Extract the [x, y] coordinate from the center of the cell holding the provided text.  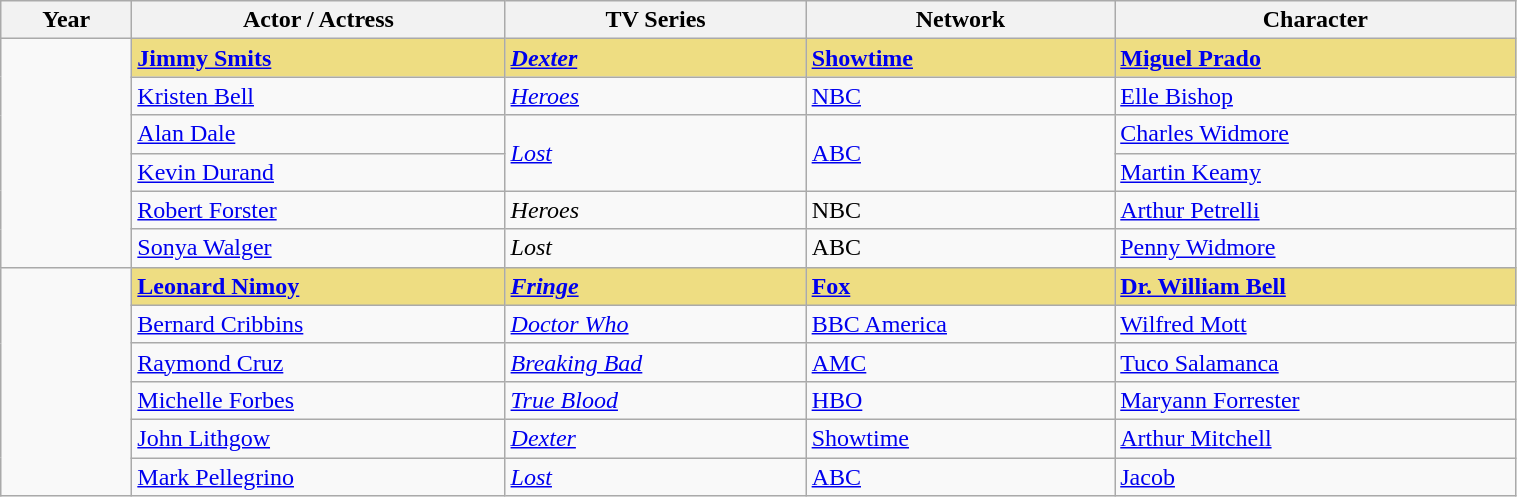
Elle Bishop [1316, 96]
Miguel Prado [1316, 58]
Mark Pellegrino [318, 477]
BBC America [960, 324]
John Lithgow [318, 438]
Doctor Who [656, 324]
Jimmy Smits [318, 58]
True Blood [656, 400]
Charles Widmore [1316, 134]
Kevin Durand [318, 172]
Kristen Bell [318, 96]
AMC [960, 362]
Year [66, 20]
Maryann Forrester [1316, 400]
Michelle Forbes [318, 400]
TV Series [656, 20]
Penny Widmore [1316, 248]
Dr. William Bell [1316, 286]
Leonard Nimoy [318, 286]
Arthur Mitchell [1316, 438]
Character [1316, 20]
Raymond Cruz [318, 362]
Network [960, 20]
Martin Keamy [1316, 172]
Fox [960, 286]
Jacob [1316, 477]
Actor / Actress [318, 20]
Tuco Salamanca [1316, 362]
Arthur Petrelli [1316, 210]
Robert Forster [318, 210]
Sonya Walger [318, 248]
Alan Dale [318, 134]
Wilfred Mott [1316, 324]
Bernard Cribbins [318, 324]
Breaking Bad [656, 362]
HBO [960, 400]
Fringe [656, 286]
